From the cell containing the given text, extract its center point as (X, Y) coordinate. 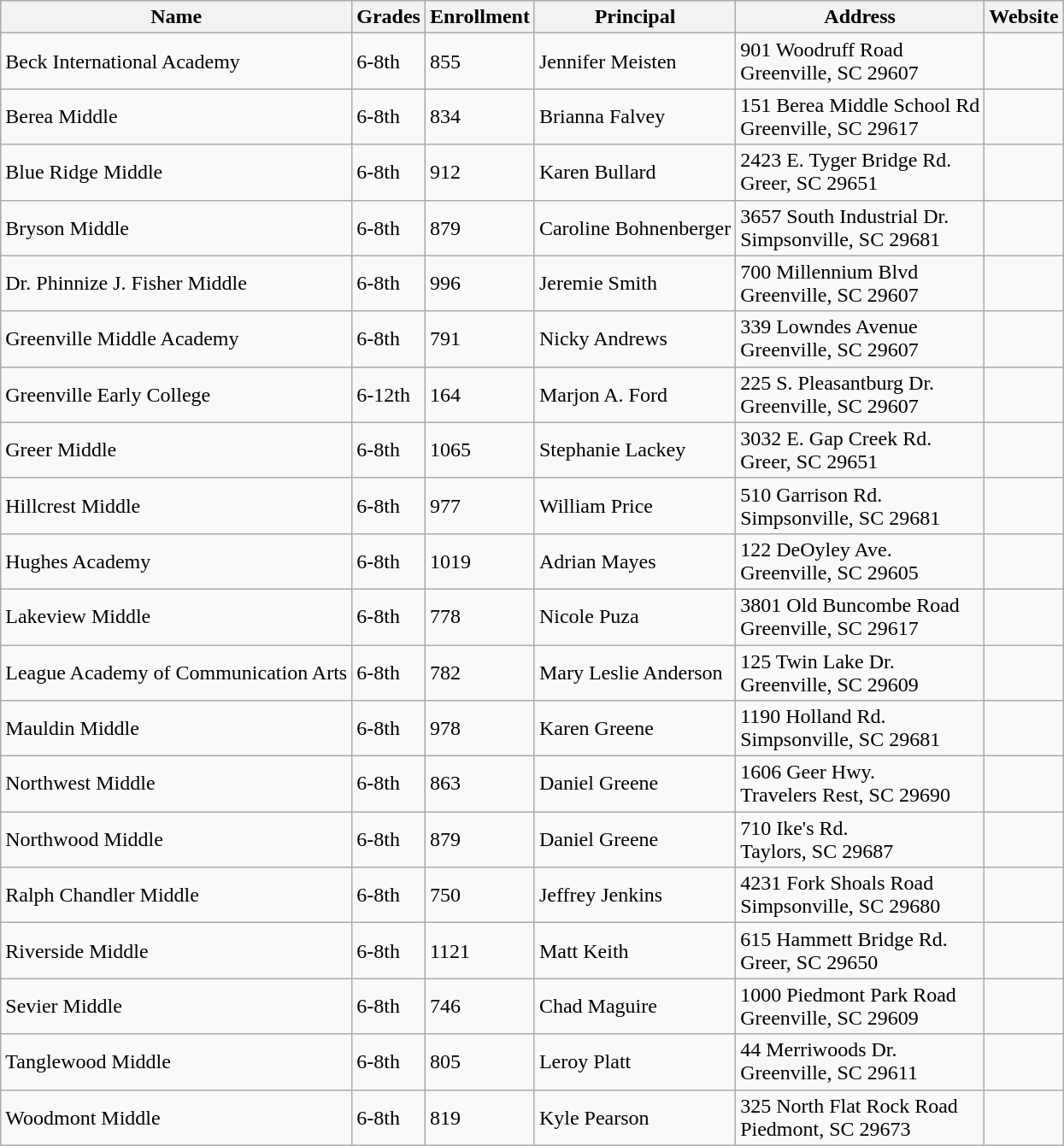
Caroline Bohnenberger (634, 227)
1065 (479, 450)
339 Lowndes AvenueGreenville, SC 29607 (860, 338)
Northwest Middle (176, 785)
746 (479, 1007)
Greenville Middle Academy (176, 338)
Greenville Early College (176, 395)
Tanglewood Middle (176, 1061)
164 (479, 395)
750 (479, 896)
Dr. Phinnize J. Fisher Middle (176, 284)
Karen Bullard (634, 173)
1019 (479, 561)
Jennifer Meisten (634, 62)
Jeremie Smith (634, 284)
782 (479, 672)
710 Ike's Rd.Taylors, SC 29687 (860, 839)
Grades (389, 17)
225 S. Pleasantburg Dr.Greenville, SC 29607 (860, 395)
778 (479, 617)
Address (860, 17)
Sevier Middle (176, 1007)
2423 E. Tyger Bridge Rd.Greer, SC 29651 (860, 173)
3032 E. Gap Creek Rd.Greer, SC 29651 (860, 450)
901 Woodruff RoadGreenville, SC 29607 (860, 62)
615 Hammett Bridge Rd.Greer, SC 29650 (860, 950)
125 Twin Lake Dr.Greenville, SC 29609 (860, 672)
Enrollment (479, 17)
700 Millennium BlvdGreenville, SC 29607 (860, 284)
League Academy of Communication Arts (176, 672)
791 (479, 338)
Lakeview Middle (176, 617)
Principal (634, 17)
122 DeOyley Ave.Greenville, SC 29605 (860, 561)
3801 Old Buncombe RoadGreenville, SC 29617 (860, 617)
996 (479, 284)
Northwood Middle (176, 839)
Berea Middle (176, 116)
151 Berea Middle School RdGreenville, SC 29617 (860, 116)
Bryson Middle (176, 227)
Name (176, 17)
819 (479, 1118)
Riverside Middle (176, 950)
855 (479, 62)
Jeffrey Jenkins (634, 896)
1121 (479, 950)
Nicole Puza (634, 617)
Mauldin Middle (176, 728)
4231 Fork Shoals RoadSimpsonville, SC 29680 (860, 896)
834 (479, 116)
Stephanie Lackey (634, 450)
978 (479, 728)
1000 Piedmont Park RoadGreenville, SC 29609 (860, 1007)
Hillcrest Middle (176, 506)
Brianna Falvey (634, 116)
3657 South Industrial Dr.Simpsonville, SC 29681 (860, 227)
Ralph Chandler Middle (176, 896)
Greer Middle (176, 450)
1606 Geer Hwy.Travelers Rest, SC 29690 (860, 785)
Karen Greene (634, 728)
Matt Keith (634, 950)
805 (479, 1061)
977 (479, 506)
Nicky Andrews (634, 338)
Blue Ridge Middle (176, 173)
Woodmont Middle (176, 1118)
44 Merriwoods Dr.Greenville, SC 29611 (860, 1061)
6-12th (389, 395)
325 North Flat Rock RoadPiedmont, SC 29673 (860, 1118)
912 (479, 173)
Mary Leslie Anderson (634, 672)
Chad Maguire (634, 1007)
Adrian Mayes (634, 561)
863 (479, 785)
Kyle Pearson (634, 1118)
William Price (634, 506)
510 Garrison Rd.Simpsonville, SC 29681 (860, 506)
Marjon A. Ford (634, 395)
Leroy Platt (634, 1061)
1190 Holland Rd.Simpsonville, SC 29681 (860, 728)
Hughes Academy (176, 561)
Beck International Academy (176, 62)
Website (1024, 17)
